Scan for the cell matching the given text and deliver its (X, Y) coordinate at center. 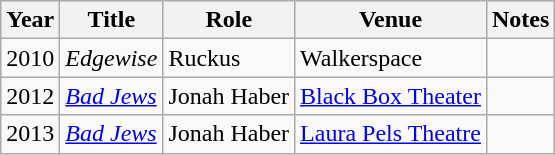
Laura Pels Theatre (391, 134)
Notes (520, 20)
2010 (30, 58)
Year (30, 20)
Ruckus (229, 58)
Walkerspace (391, 58)
Role (229, 20)
2012 (30, 96)
Venue (391, 20)
2013 (30, 134)
Edgewise (112, 58)
Black Box Theater (391, 96)
Title (112, 20)
